From the cell containing the given text, extract its center point as [x, y] coordinate. 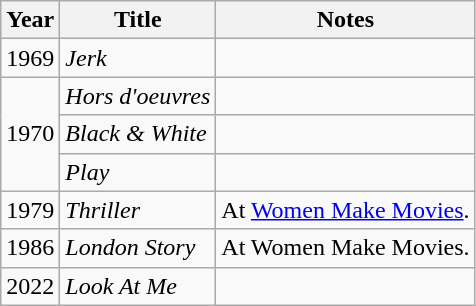
1986 [30, 248]
Year [30, 20]
1970 [30, 134]
1979 [30, 210]
Notes [346, 20]
2022 [30, 286]
Look At Me [138, 286]
Play [138, 172]
Thriller [138, 210]
Black & White [138, 134]
Title [138, 20]
Jerk [138, 58]
Hors d'oeuvres [138, 96]
1969 [30, 58]
London Story [138, 248]
